Output the (X, Y) coordinate of the center of the cell containing the given text.  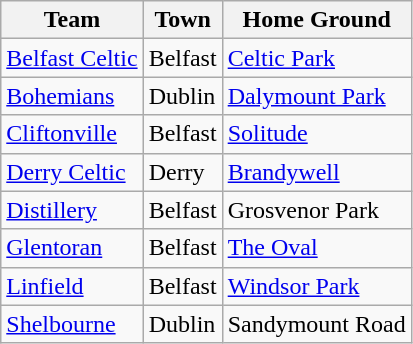
Celtic Park (316, 58)
Windsor Park (316, 286)
Dalymount Park (316, 96)
Linfield (72, 286)
Home Ground (316, 20)
The Oval (316, 248)
Sandymount Road (316, 324)
Derry Celtic (72, 172)
Distillery (72, 210)
Cliftonville (72, 134)
Shelbourne (72, 324)
Grosvenor Park (316, 210)
Belfast Celtic (72, 58)
Derry (182, 172)
Glentoran (72, 248)
Town (182, 20)
Brandywell (316, 172)
Team (72, 20)
Bohemians (72, 96)
Solitude (316, 134)
